From the cell containing the given text, extract its center point as (X, Y) coordinate. 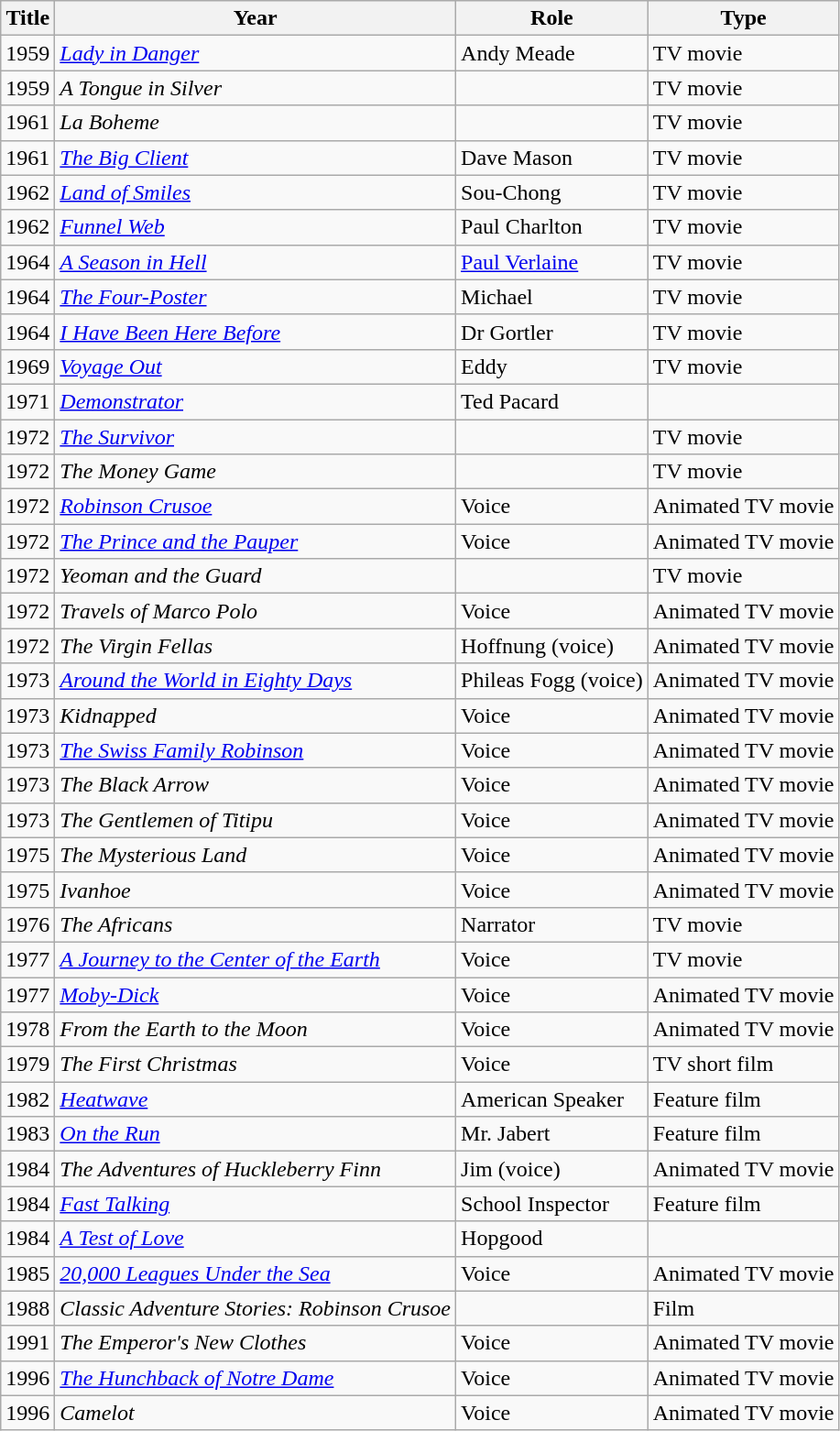
Title (27, 18)
The Hunchback of Notre Dame (256, 1378)
The Africans (256, 924)
Film (744, 1308)
Land of Smiles (256, 192)
The Survivor (256, 437)
1983 (27, 1134)
Fast Talking (256, 1204)
Year (256, 18)
1982 (27, 1099)
The Prince and the Pauper (256, 541)
La Boheme (256, 123)
Travels of Marco Polo (256, 611)
A Test of Love (256, 1239)
A Tongue in Silver (256, 88)
1976 (27, 924)
The Gentlemen of Titipu (256, 820)
Funnel Web (256, 227)
1979 (27, 1065)
Lady in Danger (256, 53)
Mr. Jabert (552, 1134)
Sou-Chong (552, 192)
TV short film (744, 1065)
1991 (27, 1343)
Eddy (552, 366)
The Black Arrow (256, 785)
Kidnapped (256, 715)
Yeoman and the Guard (256, 576)
The First Christmas (256, 1065)
Andy Meade (552, 53)
Moby-Dick (256, 994)
American Speaker (552, 1099)
The Adventures of Huckleberry Finn (256, 1169)
Ted Pacard (552, 401)
The Emperor's New Clothes (256, 1343)
Paul Verlaine (552, 262)
Demonstrator (256, 401)
The Virgin Fellas (256, 646)
Role (552, 18)
On the Run (256, 1134)
From the Earth to the Moon (256, 1030)
1985 (27, 1273)
20,000 Leagues Under the Sea (256, 1273)
The Swiss Family Robinson (256, 750)
Jim (voice) (552, 1169)
Hopgood (552, 1239)
Classic Adventure Stories: Robinson Crusoe (256, 1308)
Type (744, 18)
The Big Client (256, 158)
Paul Charlton (552, 227)
A Season in Hell (256, 262)
Heatwave (256, 1099)
School Inspector (552, 1204)
The Mysterious Land (256, 855)
Camelot (256, 1413)
Michael (552, 297)
Phileas Fogg (voice) (552, 681)
The Four-Poster (256, 297)
Narrator (552, 924)
Voyage Out (256, 366)
1969 (27, 366)
The Money Game (256, 472)
A Journey to the Center of the Earth (256, 959)
Ivanhoe (256, 890)
Hoffnung (voice) (552, 646)
I Have Been Here Before (256, 332)
Dr Gortler (552, 332)
1978 (27, 1030)
Robinson Crusoe (256, 507)
1988 (27, 1308)
Dave Mason (552, 158)
Around the World in Eighty Days (256, 681)
1971 (27, 401)
